Return the (X, Y) coordinate for the center point of the cell that contains the specified text.  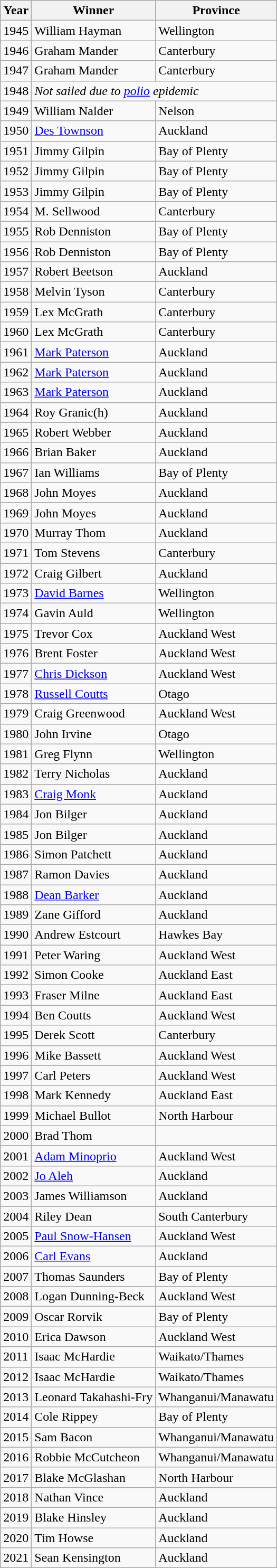
1994 (16, 1015)
1956 (16, 252)
1966 (16, 452)
1973 (16, 593)
Peter Waring (94, 955)
William Hayman (94, 31)
Dean Barker (94, 895)
1947 (16, 71)
1997 (16, 1075)
1996 (16, 1055)
Carl Evans (94, 1257)
Craig Monk (94, 794)
1954 (16, 211)
John Irvine (94, 734)
Michael Bullot (94, 1116)
1953 (16, 191)
1945 (16, 31)
1985 (16, 834)
2006 (16, 1257)
Leonard Takahashi-Fry (94, 1397)
2020 (16, 1538)
1965 (16, 432)
2019 (16, 1517)
1988 (16, 895)
2014 (16, 1417)
Thomas Saunders (94, 1277)
Melvin Tyson (94, 292)
1998 (16, 1095)
Brent Foster (94, 654)
Russell Coutts (94, 694)
1993 (16, 995)
Brian Baker (94, 452)
2000 (16, 1136)
Blake McGlashan (94, 1477)
Simon Cooke (94, 975)
2012 (16, 1377)
David Barnes (94, 593)
Hawkes Bay (216, 935)
Murray Thom (94, 533)
Nathan Vince (94, 1497)
1982 (16, 774)
Craig Gilbert (94, 573)
1999 (16, 1116)
Fraser Milne (94, 995)
William Nalder (94, 111)
Riley Dean (94, 1216)
Ramon Davies (94, 874)
Province (216, 11)
1963 (16, 392)
1976 (16, 654)
Mark Kennedy (94, 1095)
1979 (16, 714)
1995 (16, 1035)
2008 (16, 1297)
2016 (16, 1457)
2010 (16, 1337)
Year (16, 11)
1974 (16, 613)
1962 (16, 372)
1981 (16, 754)
Roy Granic(h) (94, 412)
2001 (16, 1156)
2015 (16, 1437)
Brad Thom (94, 1136)
2013 (16, 1397)
Ben Coutts (94, 1015)
1955 (16, 231)
Logan Dunning-Beck (94, 1297)
1960 (16, 332)
1950 (16, 131)
Greg Flynn (94, 754)
2018 (16, 1497)
1970 (16, 533)
Winner (94, 11)
Mike Bassett (94, 1055)
Sam Bacon (94, 1437)
Robert Beetson (94, 272)
Craig Greenwood (94, 714)
2003 (16, 1196)
2017 (16, 1477)
Derek Scott (94, 1035)
Zane Gifford (94, 915)
Oscar Rorvik (94, 1317)
Des Townson (94, 131)
Sean Kensington (94, 1558)
1980 (16, 734)
1948 (16, 91)
Simon Patchett (94, 854)
1961 (16, 352)
Robbie McCutcheon (94, 1457)
Adam Minoprio (94, 1156)
1986 (16, 854)
Cole Rippey (94, 1417)
Robert Webber (94, 432)
2011 (16, 1357)
1946 (16, 51)
1959 (16, 312)
1971 (16, 553)
1951 (16, 151)
Tom Stevens (94, 553)
2004 (16, 1216)
1952 (16, 171)
1949 (16, 111)
South Canterbury (216, 1216)
1975 (16, 634)
James Williamson (94, 1196)
1983 (16, 794)
Trevor Cox (94, 634)
1957 (16, 272)
1968 (16, 493)
1977 (16, 674)
1969 (16, 513)
1984 (16, 814)
Andrew Estcourt (94, 935)
Carl Peters (94, 1075)
1978 (16, 694)
2007 (16, 1277)
Not sailed due to polio epidemic (154, 91)
2021 (16, 1558)
1989 (16, 915)
2002 (16, 1176)
1990 (16, 935)
1972 (16, 573)
1991 (16, 955)
1992 (16, 975)
1987 (16, 874)
Erica Dawson (94, 1337)
2005 (16, 1236)
Blake Hinsley (94, 1517)
Chris Dickson (94, 674)
2009 (16, 1317)
1958 (16, 292)
Gavin Auld (94, 613)
Nelson (216, 111)
1967 (16, 473)
Terry Nicholas (94, 774)
1964 (16, 412)
Tim Howse (94, 1538)
Jo Aleh (94, 1176)
Ian Williams (94, 473)
Paul Snow-Hansen (94, 1236)
M. Sellwood (94, 211)
